Locate the cell with the specified text and output its [x, y] center coordinate. 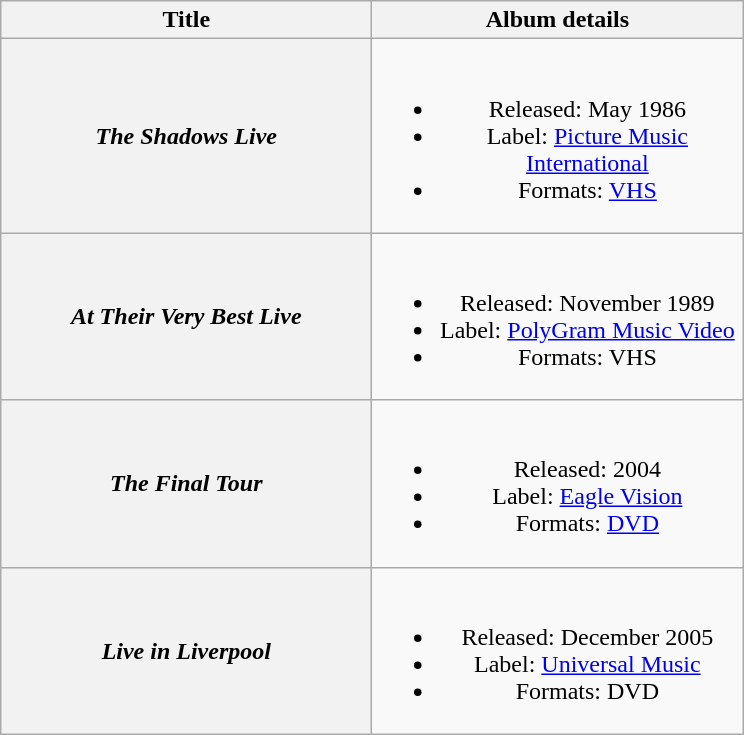
Title [186, 20]
Released: December 2005Label: Universal MusicFormats: DVD [558, 650]
Album details [558, 20]
The Final Tour [186, 484]
Released: November 1989Label: PolyGram Music VideoFormats: VHS [558, 316]
At Their Very Best Live [186, 316]
Live in Liverpool [186, 650]
Released: 2004Label: Eagle VisionFormats: DVD [558, 484]
Released: May 1986Label: Picture Music InternationalFormats: VHS [558, 136]
The Shadows Live [186, 136]
